Identify which cell holds the provided text, then report its (X, Y) central coordinate. 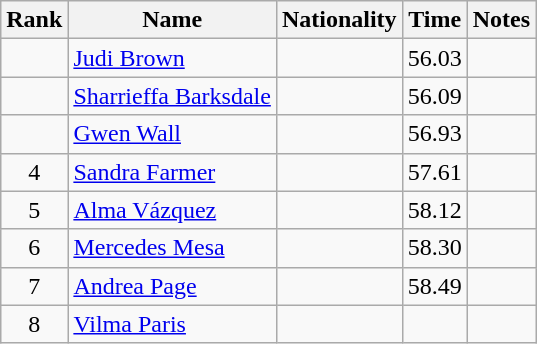
Gwen Wall (172, 134)
8 (34, 324)
58.12 (434, 210)
58.30 (434, 248)
Sandra Farmer (172, 172)
5 (34, 210)
Alma Vázquez (172, 210)
58.49 (434, 286)
6 (34, 248)
Name (172, 20)
Nationality (339, 20)
Sharrieffa Barksdale (172, 96)
7 (34, 286)
Mercedes Mesa (172, 248)
Judi Brown (172, 58)
Vilma Paris (172, 324)
Notes (501, 20)
56.09 (434, 96)
Time (434, 20)
56.93 (434, 134)
4 (34, 172)
57.61 (434, 172)
Andrea Page (172, 286)
56.03 (434, 58)
Rank (34, 20)
